From the cell containing the given text, extract its center point as [x, y] coordinate. 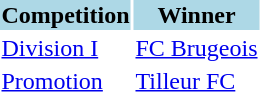
FC Brugeois [196, 48]
Division I [66, 48]
Winner [196, 15]
Competition [66, 15]
